Identify which cell holds the provided text, then report its (x, y) central coordinate. 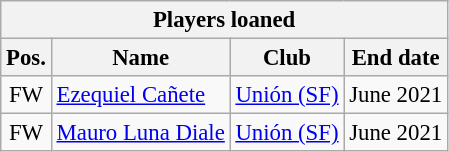
Pos. (26, 58)
Mauro Luna Diale (140, 133)
Name (140, 58)
Club (287, 58)
End date (396, 58)
Players loaned (224, 20)
Ezequiel Cañete (140, 95)
